From the cell containing the given text, extract its center point as (X, Y) coordinate. 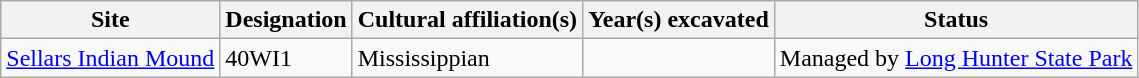
Site (110, 20)
Cultural affiliation(s) (467, 20)
Sellars Indian Mound (110, 58)
40WI1 (286, 58)
Designation (286, 20)
Managed by Long Hunter State Park (956, 58)
Year(s) excavated (679, 20)
Mississippian (467, 58)
Status (956, 20)
